For the text-containing cell, return its midpoint in [X, Y] coordinate format. 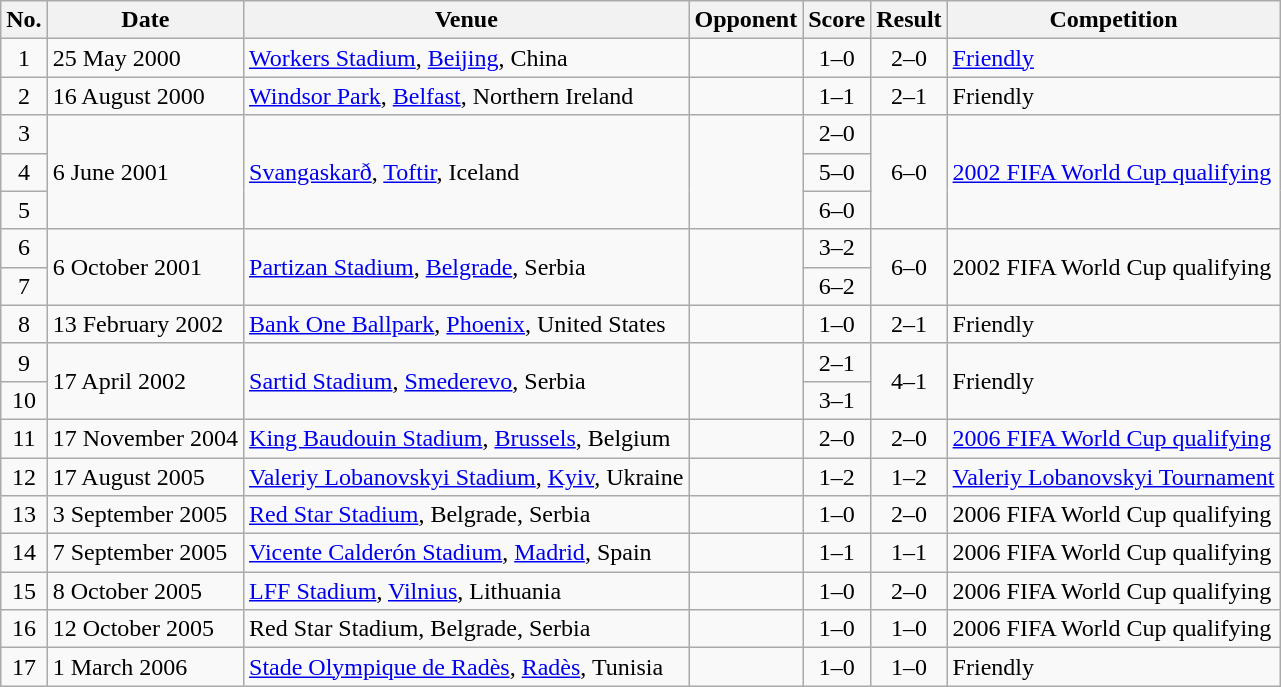
8 October 2005 [145, 591]
7 September 2005 [145, 553]
Svangaskarð, Toftir, Iceland [466, 172]
No. [24, 20]
Stade Olympique de Radès, Radès, Tunisia [466, 667]
9 [24, 362]
4–1 [909, 381]
5 [24, 210]
12 October 2005 [145, 629]
2 [24, 96]
Vicente Calderón Stadium, Madrid, Spain [466, 553]
3 [24, 134]
Sartid Stadium, Smederevo, Serbia [466, 381]
4 [24, 172]
15 [24, 591]
Score [837, 20]
Competition [1114, 20]
16 [24, 629]
6–2 [837, 286]
6 October 2001 [145, 267]
Date [145, 20]
8 [24, 324]
13 [24, 515]
1 March 2006 [145, 667]
Workers Stadium, Beijing, China [466, 58]
17 November 2004 [145, 438]
3–1 [837, 400]
Valeriy Lobanovskyi Tournament [1114, 477]
5–0 [837, 172]
11 [24, 438]
Bank One Ballpark, Phoenix, United States [466, 324]
17 [24, 667]
1 [24, 58]
Windsor Park, Belfast, Northern Ireland [466, 96]
14 [24, 553]
Result [909, 20]
16 August 2000 [145, 96]
Partizan Stadium, Belgrade, Serbia [466, 267]
LFF Stadium, Vilnius, Lithuania [466, 591]
Opponent [746, 20]
17 April 2002 [145, 381]
King Baudouin Stadium, Brussels, Belgium [466, 438]
10 [24, 400]
3 September 2005 [145, 515]
12 [24, 477]
25 May 2000 [145, 58]
3–2 [837, 248]
13 February 2002 [145, 324]
Venue [466, 20]
17 August 2005 [145, 477]
7 [24, 286]
Valeriy Lobanovskyi Stadium, Kyiv, Ukraine [466, 477]
6 [24, 248]
6 June 2001 [145, 172]
